Determine the (x, y) coordinate at the center of the cell enclosing the given text.  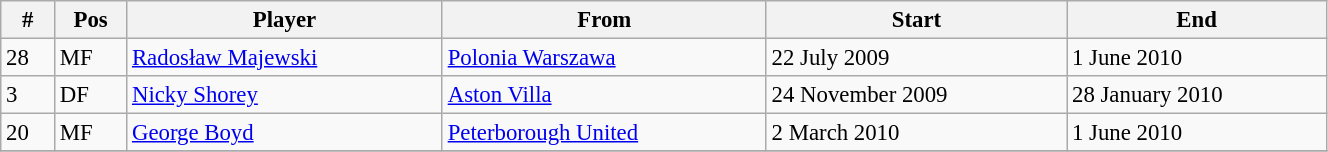
Player (285, 20)
George Boyd (285, 133)
28 (28, 58)
End (1197, 20)
2 March 2010 (916, 133)
DF (91, 95)
Aston Villa (604, 95)
Nicky Shorey (285, 95)
Pos (91, 20)
3 (28, 95)
Start (916, 20)
From (604, 20)
20 (28, 133)
28 January 2010 (1197, 95)
Polonia Warszawa (604, 58)
22 July 2009 (916, 58)
Peterborough United (604, 133)
Radosław Majewski (285, 58)
24 November 2009 (916, 95)
# (28, 20)
